From the cell containing the given text, extract its center point as (x, y) coordinate. 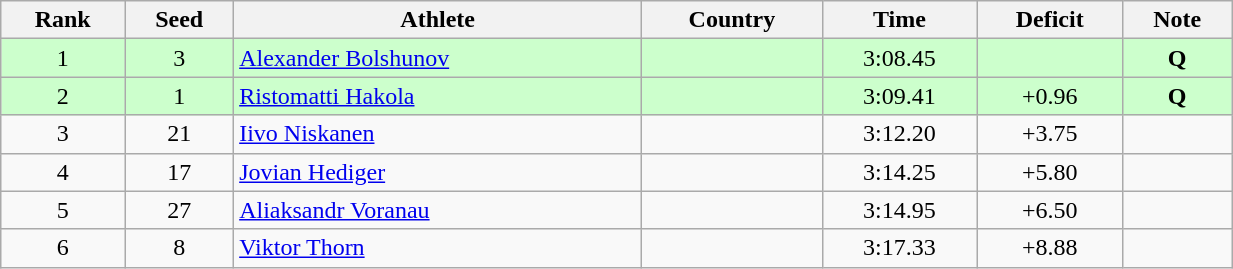
+5.80 (1050, 172)
17 (180, 172)
3:12.20 (900, 134)
Time (900, 20)
3:14.25 (900, 172)
Iivo Niskanen (438, 134)
3:14.95 (900, 210)
3:08.45 (900, 58)
3:17.33 (900, 248)
5 (63, 210)
Alexander Bolshunov (438, 58)
Note (1178, 20)
+8.88 (1050, 248)
+6.50 (1050, 210)
2 (63, 96)
8 (180, 248)
6 (63, 248)
Viktor Thorn (438, 248)
Athlete (438, 20)
Aliaksandr Voranau (438, 210)
Deficit (1050, 20)
Rank (63, 20)
27 (180, 210)
+0.96 (1050, 96)
21 (180, 134)
Seed (180, 20)
Ristomatti Hakola (438, 96)
3:09.41 (900, 96)
+3.75 (1050, 134)
Jovian Hediger (438, 172)
Country (732, 20)
4 (63, 172)
